Find where the given text appears and provide that cell's center as (x, y) coordinate. 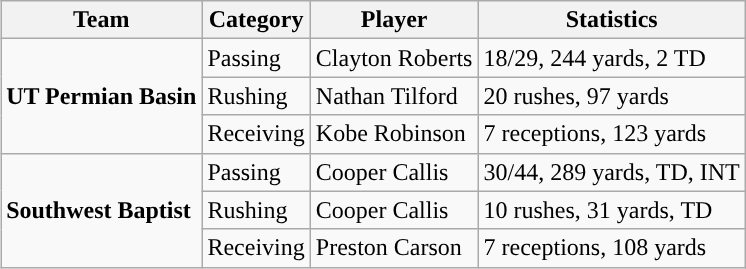
30/44, 289 yards, TD, INT (612, 172)
Southwest Baptist (102, 210)
Nathan Tilford (394, 96)
Clayton Roberts (394, 58)
Kobe Robinson (394, 134)
10 rushes, 31 yards, TD (612, 210)
7 receptions, 123 yards (612, 134)
Team (102, 20)
Category (256, 20)
Preston Carson (394, 248)
7 receptions, 108 yards (612, 248)
18/29, 244 yards, 2 TD (612, 58)
UT Permian Basin (102, 96)
Statistics (612, 20)
Player (394, 20)
20 rushes, 97 yards (612, 96)
